Return the (x, y) coordinate for the center point of the cell that contains the specified text.  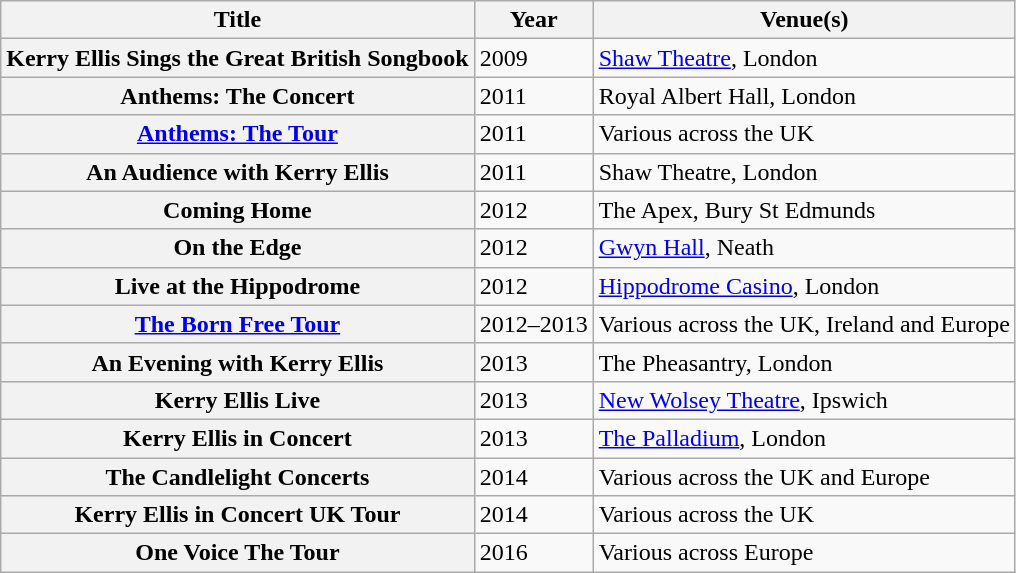
Live at the Hippodrome (238, 286)
2012–2013 (534, 324)
An Evening with Kerry Ellis (238, 362)
Anthems: The Tour (238, 134)
Kerry Ellis in Concert (238, 438)
The Born Free Tour (238, 324)
Venue(s) (804, 20)
Various across the UK, Ireland and Europe (804, 324)
Anthems: The Concert (238, 96)
Year (534, 20)
Kerry Ellis Sings the Great British Songbook (238, 58)
The Pheasantry, London (804, 362)
Kerry Ellis in Concert UK Tour (238, 515)
One Voice The Tour (238, 553)
Kerry Ellis Live (238, 400)
Coming Home (238, 210)
Title (238, 20)
New Wolsey Theatre, Ipswich (804, 400)
The Apex, Bury St Edmunds (804, 210)
The Candlelight Concerts (238, 477)
An Audience with Kerry Ellis (238, 172)
2009 (534, 58)
2016 (534, 553)
Gwyn Hall, Neath (804, 248)
Royal Albert Hall, London (804, 96)
Various across Europe (804, 553)
Hippodrome Casino, London (804, 286)
On the Edge (238, 248)
Various across the UK and Europe (804, 477)
The Palladium, London (804, 438)
